For the text-containing cell, return its midpoint in (x, y) coordinate format. 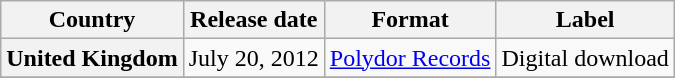
Label (585, 20)
Format (410, 20)
Release date (254, 20)
July 20, 2012 (254, 58)
Digital download (585, 58)
Country (92, 20)
Polydor Records (410, 58)
United Kingdom (92, 58)
